Extract the [x, y] coordinate from the center of the cell holding the provided text.  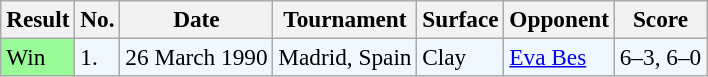
Date [196, 19]
Score [660, 19]
Madrid, Spain [345, 57]
No. [98, 19]
Clay [460, 57]
1. [98, 57]
Tournament [345, 19]
26 March 1990 [196, 57]
Eva Bes [559, 57]
Win [38, 57]
Surface [460, 19]
6–3, 6–0 [660, 57]
Opponent [559, 19]
Result [38, 19]
